Extract the [X, Y] coordinate from the center of the cell holding the provided text.  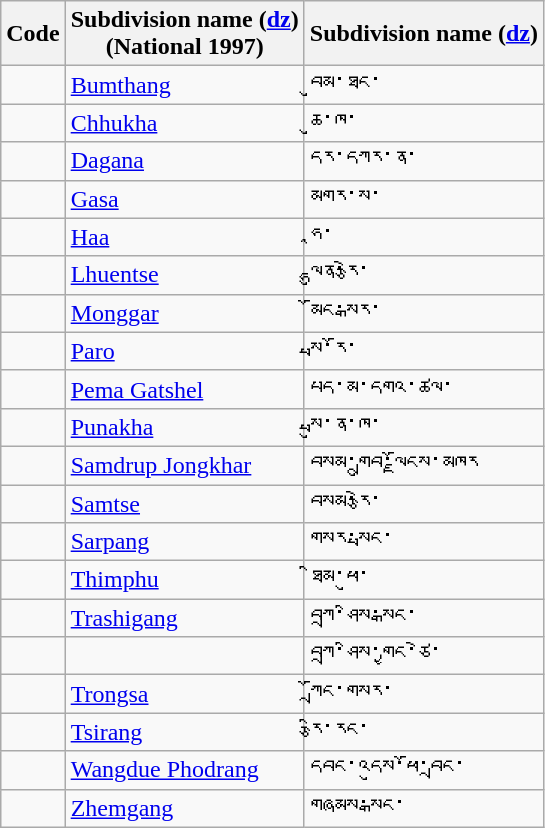
Thimphu [184, 580]
Dagana [184, 161]
པད་མ་དགའ་ཚལ་ [424, 389]
Tsirang [184, 732]
Bumthang [184, 85]
Sarpang [184, 542]
དབང་འདུས་ཕོ་བྲང་ [424, 770]
བུམ་ཐང་ [424, 85]
རྩི་རང་ [424, 732]
བཀྲ་ཤིས་གྱང་ཙེ་ [424, 656]
ལྷུན་རྩེ་ [424, 275]
མོང་སྒར་ [424, 313]
Lhuentse [184, 275]
Subdivision name (dz) [424, 34]
མགར་ས་ [424, 199]
བསམ་རྩེ་ [424, 503]
བཀྲ་ཤིས་སྒང་ [424, 618]
གཞམས་སྒང་ [424, 808]
Subdivision name (dz)(National 1997) [184, 34]
Gasa [184, 199]
Pema Gatshel [184, 389]
ཀྲོང་གསར་ [424, 694]
ཆུ་ཁ་ [424, 123]
གསར་སྤང་ [424, 542]
དར་དཀར་ན་ [424, 161]
བསམ་གྲུབ་ལྗོངས་མཁར [424, 465]
Trongsa [184, 694]
སྤ་རོ་ [424, 351]
Wangdue Phodrang [184, 770]
ཧཱ་ [424, 237]
Haa [184, 237]
Samdrup Jongkhar [184, 465]
Monggar [184, 313]
Paro [184, 351]
སྤུ་ན་ཁ་ [424, 427]
ཐིམ་ཕུ་ [424, 580]
Code [33, 34]
Punakha [184, 427]
Samtse [184, 503]
Zhemgang [184, 808]
Chhukha [184, 123]
Trashigang [184, 618]
